From the cell containing the given text, extract its center point as [x, y] coordinate. 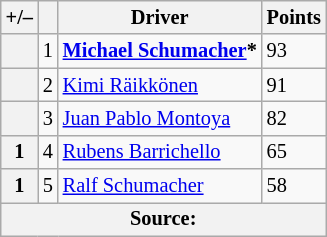
4 [48, 152]
3 [48, 118]
5 [48, 186]
58 [294, 186]
Michael Schumacher* [160, 51]
2 [48, 85]
Points [294, 17]
65 [294, 152]
82 [294, 118]
Rubens Barrichello [160, 152]
91 [294, 85]
Source: [164, 219]
Ralf Schumacher [160, 186]
+/– [20, 17]
Driver [160, 17]
93 [294, 51]
Kimi Räikkönen [160, 85]
Juan Pablo Montoya [160, 118]
